Return (X, Y) of the center of cell containing provided text 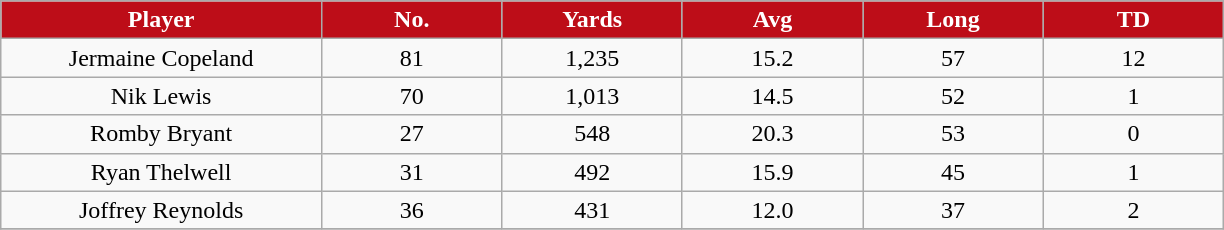
Yards (592, 20)
20.3 (772, 134)
0 (1134, 134)
Ryan Thelwell (162, 172)
TD (1134, 20)
52 (953, 96)
57 (953, 58)
Long (953, 20)
15.2 (772, 58)
1,235 (592, 58)
Avg (772, 20)
27 (412, 134)
Joffrey Reynolds (162, 210)
53 (953, 134)
Player (162, 20)
Jermaine Copeland (162, 58)
492 (592, 172)
431 (592, 210)
45 (953, 172)
81 (412, 58)
1,013 (592, 96)
12.0 (772, 210)
36 (412, 210)
31 (412, 172)
Nik Lewis (162, 96)
37 (953, 210)
2 (1134, 210)
Romby Bryant (162, 134)
70 (412, 96)
15.9 (772, 172)
14.5 (772, 96)
12 (1134, 58)
No. (412, 20)
548 (592, 134)
